Pinpoint the cell where the given text exists, returning its [X, Y] midpoint coordinate. 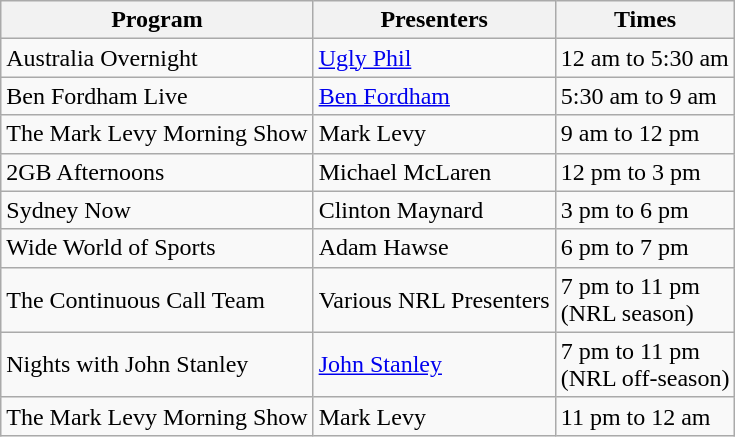
Adam Hawse [434, 248]
Various NRL Presenters [434, 300]
2GB Afternoons [157, 172]
12 pm to 3 pm [645, 172]
Presenters [434, 20]
Ben Fordham Live [157, 96]
5:30 am to 9 am [645, 96]
Ben Fordham [434, 96]
Times [645, 20]
7 pm to 11 pm (NRL season) [645, 300]
6 pm to 7 pm [645, 248]
Sydney Now [157, 210]
Clinton Maynard [434, 210]
Nights with John Stanley [157, 364]
11 pm to 12 am [645, 416]
12 am to 5:30 am [645, 58]
3 pm to 6 pm [645, 210]
Ugly Phil [434, 58]
Program [157, 20]
Wide World of Sports [157, 248]
John Stanley [434, 364]
Australia Overnight [157, 58]
Michael McLaren [434, 172]
7 pm to 11 pm (NRL off-season) [645, 364]
9 am to 12 pm [645, 134]
The Continuous Call Team [157, 300]
